From the cell containing the given text, extract its center point as [x, y] coordinate. 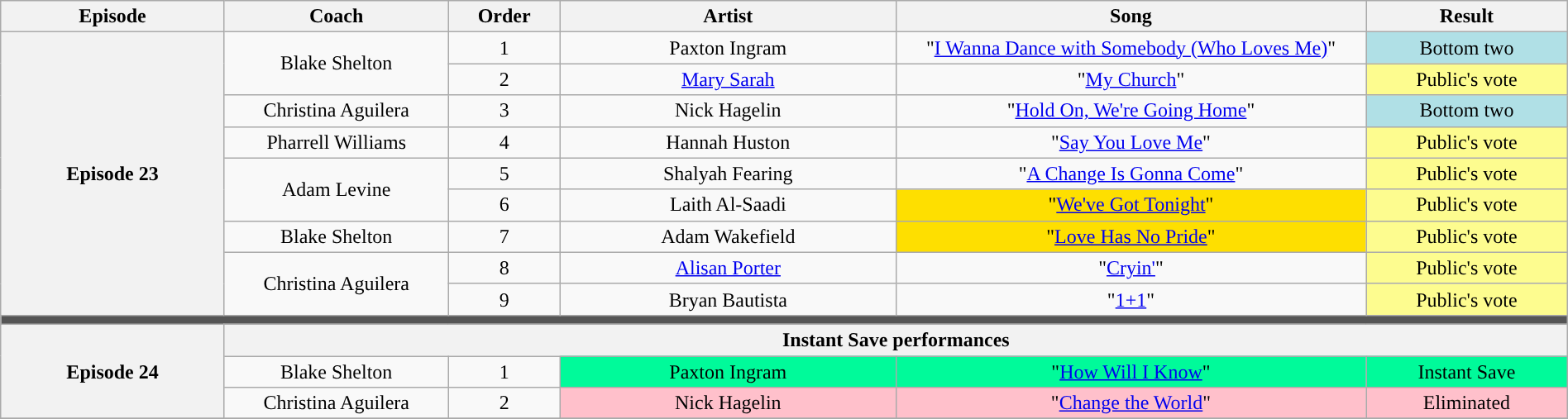
5 [504, 174]
Adam Levine [336, 189]
Coach [336, 17]
Episode 24 [112, 371]
"How Will I Know" [1131, 371]
"I Wanna Dance with Somebody (Who Loves Me)" [1131, 48]
Instant Save [1467, 371]
Alisan Porter [728, 268]
8 [504, 268]
"Love Has No Pride" [1131, 236]
9 [504, 299]
Eliminated [1467, 403]
Pharrell Williams [336, 142]
6 [504, 205]
Song [1131, 17]
"We've Got Tonight" [1131, 205]
Bryan Bautista [728, 299]
"Change the World" [1131, 403]
"Hold On, We're Going Home" [1131, 111]
Adam Wakefield [728, 236]
"Say You Love Me" [1131, 142]
Artist [728, 17]
"Cryin'" [1131, 268]
Instant Save performances [896, 340]
Episode 23 [112, 174]
Result [1467, 17]
Hannah Huston [728, 142]
"My Church" [1131, 79]
Laith Al-Saadi [728, 205]
"A Change Is Gonna Come" [1131, 174]
Order [504, 17]
Episode [112, 17]
3 [504, 111]
Shalyah Fearing [728, 174]
Mary Sarah [728, 79]
"1+1" [1131, 299]
4 [504, 142]
7 [504, 236]
